Determine the (x, y) coordinate at the center of the cell enclosing the given text.  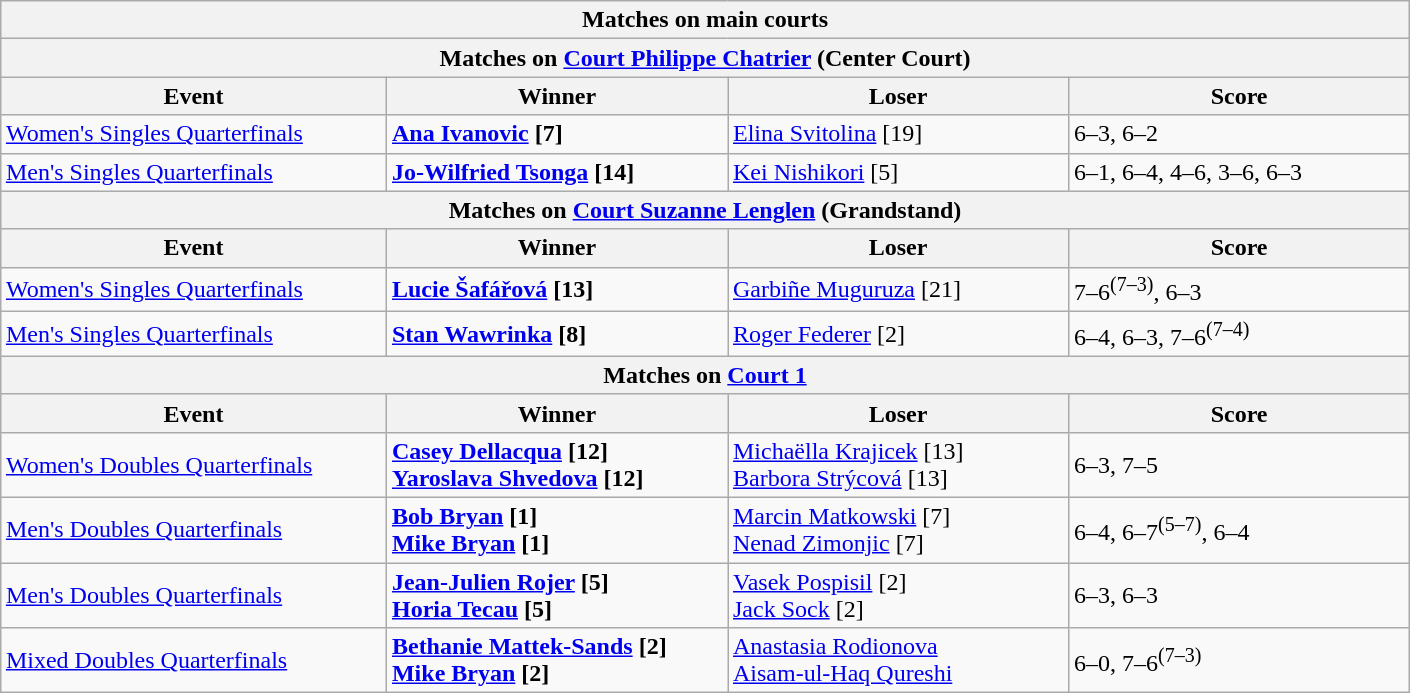
Marcin Matkowski [7] Nenad Zimonjic [7] (898, 530)
Stan Wawrinka [8] (556, 334)
Matches on Court Philippe Chatrier (Center Court) (704, 58)
6–0, 7–6(7–3) (1240, 660)
Bob Bryan [1] Mike Bryan [1] (556, 530)
6–3, 6–2 (1240, 134)
Casey Dellacqua [12] Yaroslava Shvedova [12] (556, 464)
7–6(7–3), 6–3 (1240, 290)
6–4, 6–7(5–7), 6–4 (1240, 530)
Jean-Julien Rojer [5] Horia Tecau [5] (556, 596)
Jo-Wilfried Tsonga [14] (556, 172)
Garbiñe Muguruza [21] (898, 290)
Matches on Court 1 (704, 375)
Anastasia Rodionova Aisam-ul-Haq Qureshi (898, 660)
Matches on main courts (704, 20)
Roger Federer [2] (898, 334)
Vasek Pospisil [2] Jack Sock [2] (898, 596)
Women's Doubles Quarterfinals (193, 464)
6–4, 6–3, 7–6(7–4) (1240, 334)
6–3, 7–5 (1240, 464)
6–3, 6–3 (1240, 596)
Michaëlla Krajicek [13] Barbora Strýcová [13] (898, 464)
Bethanie Mattek-Sands [2] Mike Bryan [2] (556, 660)
Lucie Šafářová [13] (556, 290)
Elina Svitolina [19] (898, 134)
Matches on Court Suzanne Lenglen (Grandstand) (704, 210)
Ana Ivanovic [7] (556, 134)
6–1, 6–4, 4–6, 3–6, 6–3 (1240, 172)
Mixed Doubles Quarterfinals (193, 660)
Kei Nishikori [5] (898, 172)
